Scan for the cell matching the given text and deliver its (x, y) coordinate at center. 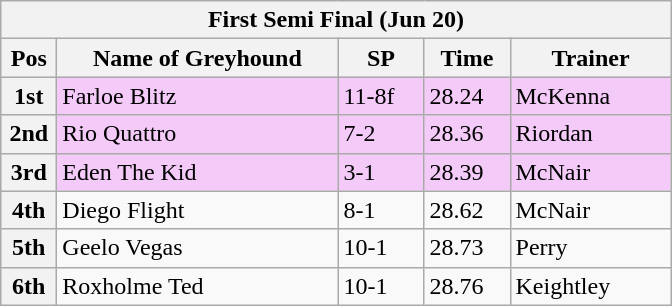
Riordan (590, 134)
28.62 (467, 210)
28.76 (467, 286)
3rd (29, 172)
8-1 (381, 210)
4th (29, 210)
1st (29, 96)
Time (467, 58)
3-1 (381, 172)
28.73 (467, 248)
Rio Quattro (198, 134)
Eden The Kid (198, 172)
SP (381, 58)
11-8f (381, 96)
Keightley (590, 286)
Geelo Vegas (198, 248)
Perry (590, 248)
6th (29, 286)
28.24 (467, 96)
First Semi Final (Jun 20) (336, 20)
Farloe Blitz (198, 96)
5th (29, 248)
Trainer (590, 58)
2nd (29, 134)
Roxholme Ted (198, 286)
Pos (29, 58)
28.36 (467, 134)
Name of Greyhound (198, 58)
Diego Flight (198, 210)
7-2 (381, 134)
McKenna (590, 96)
28.39 (467, 172)
